Return the (X, Y) coordinate for the center point of the cell that contains the specified text.  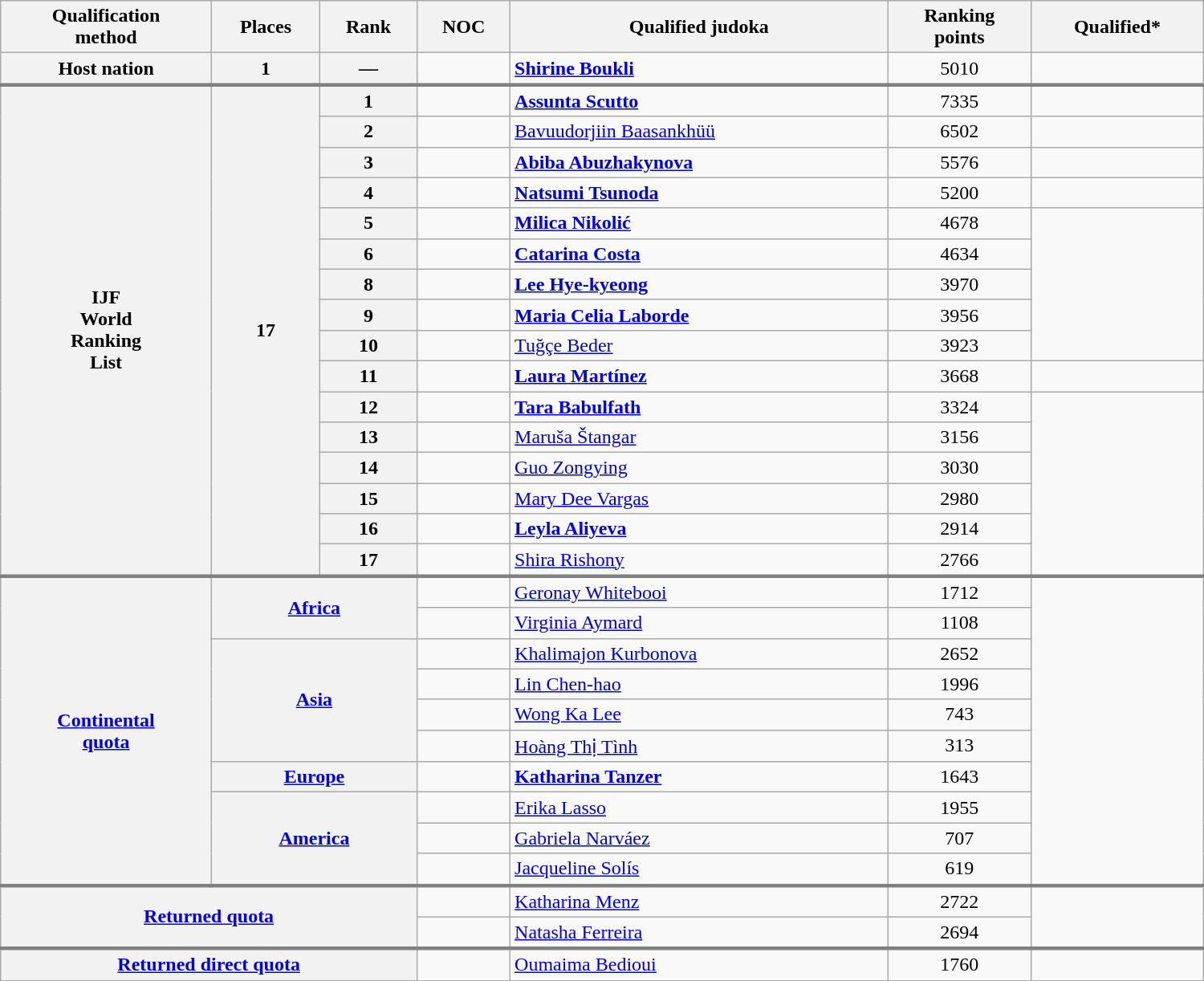
313 (960, 746)
1108 (960, 623)
Lee Hye-kyeong (699, 284)
Laura Martínez (699, 376)
5 (369, 223)
Wong Ka Lee (699, 714)
Catarina Costa (699, 254)
Tuğçe Beder (699, 345)
Maria Celia Laborde (699, 315)
4678 (960, 223)
3923 (960, 345)
Khalimajon Kurbonova (699, 653)
1996 (960, 684)
13 (369, 438)
3156 (960, 438)
10 (369, 345)
5200 (960, 193)
4 (369, 193)
Milica Nikolić (699, 223)
6502 (960, 132)
Places (265, 27)
America (314, 839)
Erika Lasso (699, 808)
Shira Rishony (699, 560)
14 (369, 468)
Virginia Aymard (699, 623)
1760 (960, 965)
7335 (960, 100)
Europe (314, 777)
Africa (314, 607)
3668 (960, 376)
1643 (960, 777)
15 (369, 499)
Oumaima Bedioui (699, 965)
2766 (960, 560)
2980 (960, 499)
2914 (960, 529)
Shirine Boukli (699, 69)
6 (369, 254)
Continentalquota (106, 731)
Qualified* (1117, 27)
2694 (960, 933)
Maruša Štangar (699, 438)
5576 (960, 162)
Lin Chen-hao (699, 684)
Geronay Whitebooi (699, 592)
Host nation (106, 69)
743 (960, 714)
619 (960, 869)
Natsumi Tsunoda (699, 193)
Guo Zongying (699, 468)
Natasha Ferreira (699, 933)
8 (369, 284)
Hoàng Thị Tình (699, 746)
1955 (960, 808)
1712 (960, 592)
12 (369, 407)
Assunta Scutto (699, 100)
Bavuudorjiin Baasankhüü (699, 132)
2 (369, 132)
Tara Babulfath (699, 407)
Jacqueline Solís (699, 869)
3 (369, 162)
Mary Dee Vargas (699, 499)
3970 (960, 284)
2722 (960, 901)
4634 (960, 254)
Qualified judoka (699, 27)
Katharina Menz (699, 901)
3324 (960, 407)
Rankingpoints (960, 27)
IJFWorldRankingList (106, 330)
11 (369, 376)
5010 (960, 69)
2652 (960, 653)
Katharina Tanzer (699, 777)
3030 (960, 468)
9 (369, 315)
707 (960, 838)
Asia (314, 700)
Gabriela Narváez (699, 838)
Returned quota (209, 917)
— (369, 69)
Leyla Aliyeva (699, 529)
Abiba Abuzhakynova (699, 162)
NOC (464, 27)
3956 (960, 315)
16 (369, 529)
Rank (369, 27)
Returned direct quota (209, 965)
Qualificationmethod (106, 27)
